Detect which cell encompasses the target text, then output its (x, y) center coordinate. 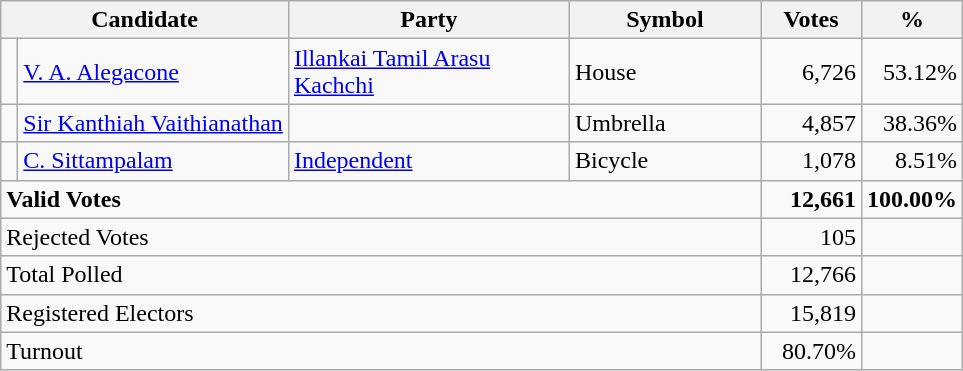
House (664, 72)
6,726 (810, 72)
Symbol (664, 20)
105 (810, 237)
Candidate (145, 20)
Registered Electors (381, 313)
100.00% (912, 199)
Total Polled (381, 275)
Turnout (381, 351)
Bicycle (664, 161)
Rejected Votes (381, 237)
C. Sittampalam (154, 161)
15,819 (810, 313)
Party (428, 20)
1,078 (810, 161)
38.36% (912, 123)
8.51% (912, 161)
% (912, 20)
80.70% (810, 351)
V. A. Alegacone (154, 72)
4,857 (810, 123)
53.12% (912, 72)
Votes (810, 20)
Valid Votes (381, 199)
12,766 (810, 275)
Sir Kanthiah Vaithianathan (154, 123)
Umbrella (664, 123)
Illankai Tamil Arasu Kachchi (428, 72)
12,661 (810, 199)
Independent (428, 161)
